Extract the (X, Y) coordinate from the center of the cell holding the provided text.  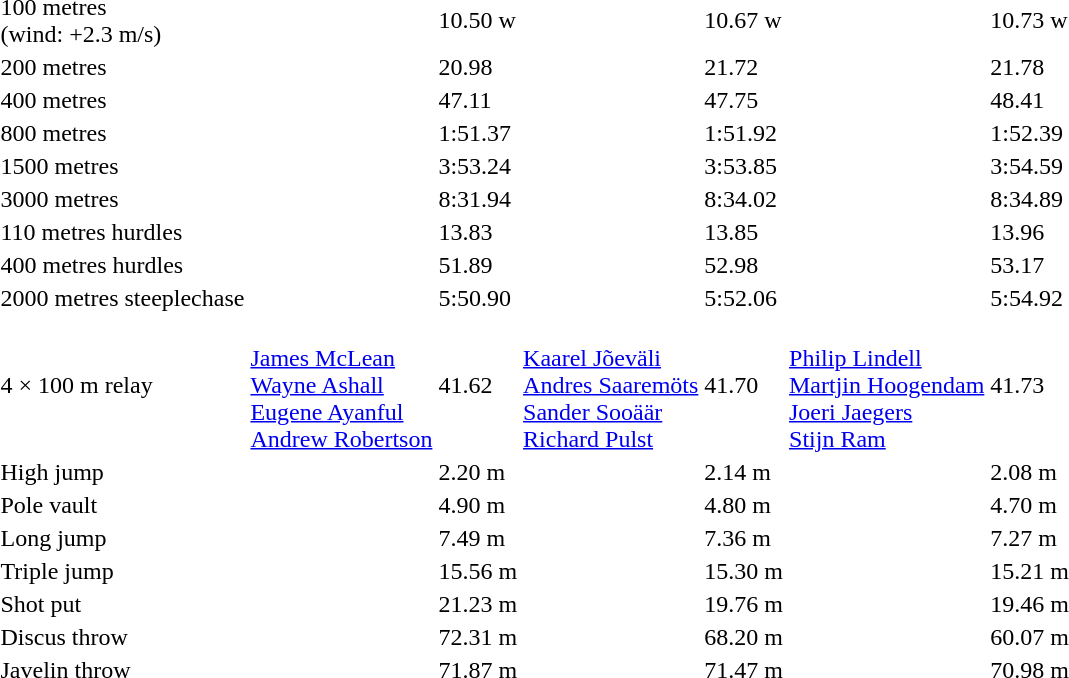
7.49 m (478, 538)
21.23 m (478, 604)
52.98 (744, 265)
3:53.24 (478, 166)
Kaarel JõeväliAndres SaaremötsSander SooäärRichard Pulst (611, 385)
15.30 m (744, 571)
1:51.37 (478, 133)
15.56 m (478, 571)
41.62 (478, 385)
47.75 (744, 100)
4.80 m (744, 505)
13.85 (744, 232)
68.20 m (744, 637)
13.83 (478, 232)
21.72 (744, 67)
8:31.94 (478, 199)
1:51.92 (744, 133)
2.14 m (744, 472)
41.70 (744, 385)
Philip LindellMartjin HoogendamJoeri JaegersStijn Ram (887, 385)
5:50.90 (478, 298)
51.89 (478, 265)
20.98 (478, 67)
5:52.06 (744, 298)
James McLeanWayne AshallEugene AyanfulAndrew Robertson (342, 385)
7.36 m (744, 538)
8:34.02 (744, 199)
4.90 m (478, 505)
19.76 m (744, 604)
3:53.85 (744, 166)
2.20 m (478, 472)
72.31 m (478, 637)
47.11 (478, 100)
